Detect which cell encompasses the target text, then output its (X, Y) center coordinate. 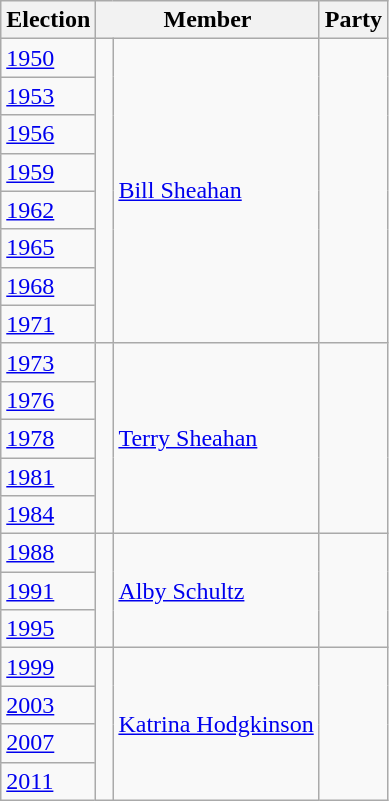
1984 (48, 515)
1965 (48, 248)
1988 (48, 553)
1978 (48, 438)
1973 (48, 362)
2011 (48, 781)
1971 (48, 324)
1962 (48, 210)
Katrina Hodgkinson (216, 724)
Election (48, 20)
Party (353, 20)
Alby Schultz (216, 591)
Terry Sheahan (216, 438)
1991 (48, 591)
1959 (48, 172)
2003 (48, 705)
1953 (48, 96)
1976 (48, 400)
1981 (48, 477)
1999 (48, 667)
Member (208, 20)
1968 (48, 286)
Bill Sheahan (216, 191)
1995 (48, 629)
1950 (48, 58)
1956 (48, 134)
2007 (48, 743)
